Identify which cell holds the provided text, then report its (X, Y) central coordinate. 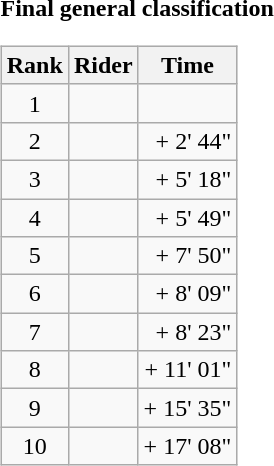
Rank (34, 65)
8 (34, 370)
10 (34, 446)
+ 8' 23" (188, 332)
+ 17' 08" (188, 446)
1 (34, 103)
Time (188, 65)
9 (34, 408)
6 (34, 294)
5 (34, 256)
+ 2' 44" (188, 141)
3 (34, 179)
+ 11' 01" (188, 370)
+ 8' 09" (188, 294)
+ 5' 49" (188, 217)
Rider (103, 65)
4 (34, 217)
2 (34, 141)
7 (34, 332)
+ 15' 35" (188, 408)
+ 5' 18" (188, 179)
+ 7' 50" (188, 256)
